Return (X, Y) of the center of cell containing provided text 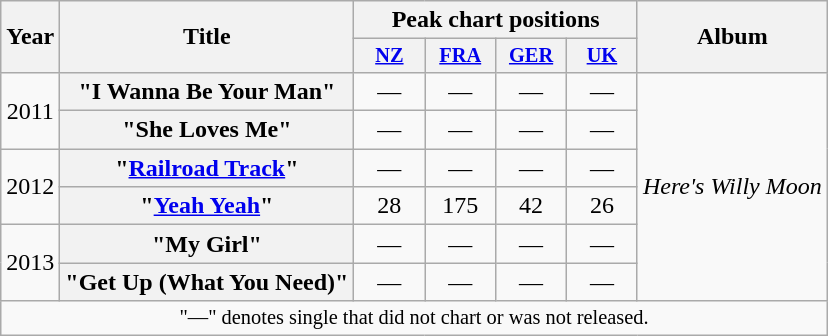
GER (532, 56)
26 (602, 206)
Title (207, 37)
Album (732, 37)
175 (460, 206)
"She Loves Me" (207, 130)
2011 (30, 110)
FRA (460, 56)
"—" denotes single that did not chart or was not released. (414, 318)
2013 (30, 263)
2012 (30, 187)
NZ (390, 56)
"Yeah Yeah" (207, 206)
28 (390, 206)
"My Girl" (207, 244)
"Railroad Track" (207, 168)
UK (602, 56)
42 (532, 206)
Here's Willy Moon (732, 186)
Peak chart positions (496, 20)
"I Wanna Be Your Man" (207, 91)
Year (30, 37)
"Get Up (What You Need)" (207, 282)
